Output the (x, y) coordinate of the center of the cell containing the given text.  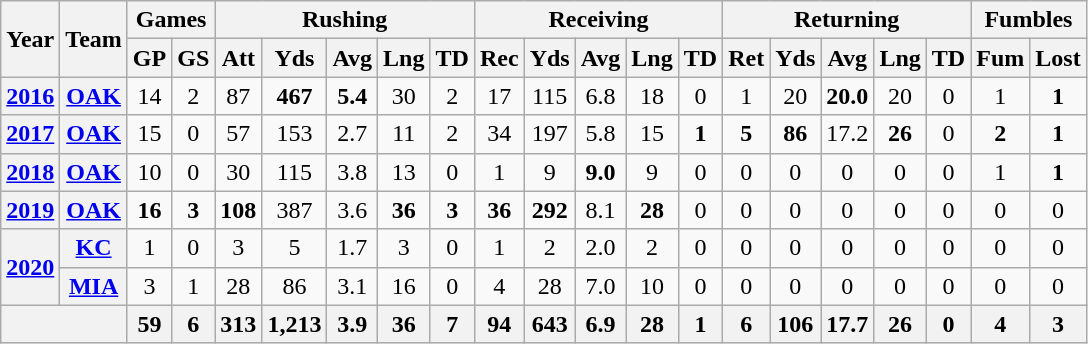
106 (796, 324)
3.9 (352, 324)
9.0 (600, 172)
Fumbles (1028, 20)
17 (499, 96)
387 (294, 210)
KC (94, 248)
2.7 (352, 134)
3.1 (352, 286)
Rushing (345, 20)
467 (294, 96)
20.0 (848, 96)
1.7 (352, 248)
313 (238, 324)
2018 (30, 172)
7.0 (600, 286)
108 (238, 210)
2.0 (600, 248)
Att (238, 58)
GP (149, 58)
Lost (1058, 58)
6.9 (600, 324)
5.8 (600, 134)
Games (170, 20)
5.4 (352, 96)
3.6 (352, 210)
17.2 (848, 134)
Fum (1000, 58)
7 (452, 324)
14 (149, 96)
57 (238, 134)
2016 (30, 96)
17.7 (848, 324)
Returning (847, 20)
643 (550, 324)
94 (499, 324)
Ret (746, 58)
Receiving (598, 20)
13 (404, 172)
87 (238, 96)
2017 (30, 134)
GS (194, 58)
8.1 (600, 210)
Rec (499, 58)
Year (30, 39)
59 (149, 324)
2020 (30, 267)
3.8 (352, 172)
197 (550, 134)
34 (499, 134)
6.8 (600, 96)
1,213 (294, 324)
2019 (30, 210)
153 (294, 134)
11 (404, 134)
292 (550, 210)
MIA (94, 286)
18 (652, 96)
Team (94, 39)
